Return (x, y) of the center of cell containing provided text 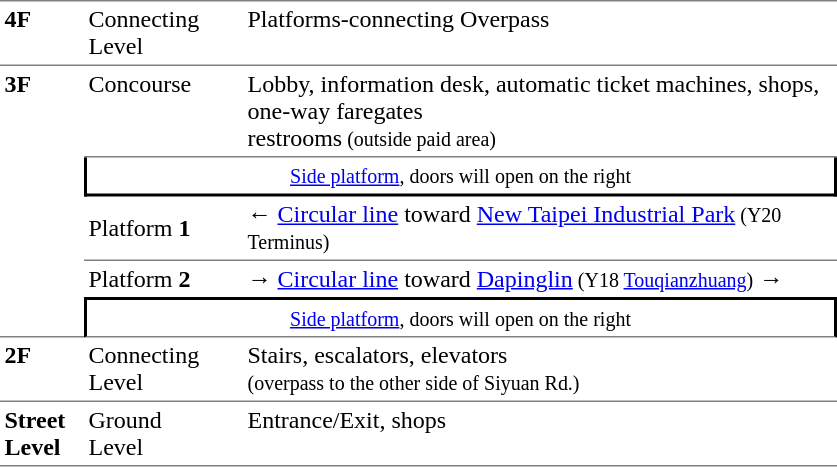
Entrance/Exit, shops (540, 434)
Platform 1 (164, 228)
Stairs, escalators, elevators(overpass to the other side of Siyuan Rd.) (540, 370)
Platform 2 (164, 279)
Platforms-connecting Overpass (540, 34)
3F (42, 202)
Street Level (42, 434)
← Circular line toward New Taipei Industrial Park (Y20 Terminus) (540, 228)
→ Circular line toward Dapinglin (Y18 Touqianzhuang) → (540, 279)
GroundLevel (164, 434)
4F (42, 34)
Concourse (164, 112)
2F (42, 370)
Lobby, information desk, automatic ticket machines, shops, one-way faregatesrestrooms (outside paid area) (540, 112)
